Scan for the cell matching the given text and deliver its (x, y) coordinate at center. 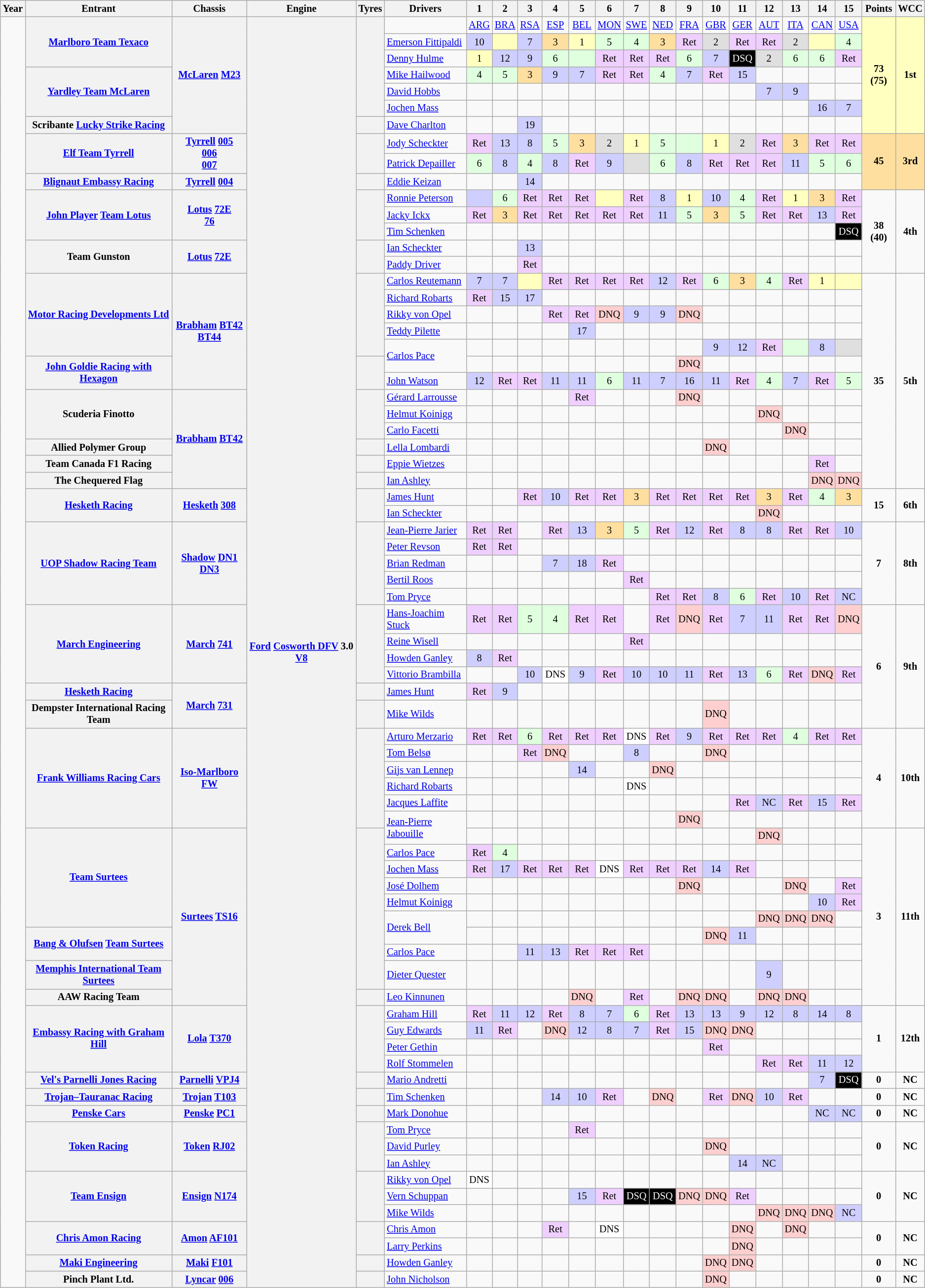
Embassy Racing with Graham Hill (99, 1038)
Blignaut Embassy Racing (99, 181)
Mike Hailwood (425, 75)
Surtees TS16 (209, 916)
9th (910, 666)
Carlo Facetti (425, 430)
Chris Amon (425, 1229)
Lola T370 (209, 1038)
Lella Lombardi (425, 447)
12th (910, 1038)
SWE (636, 25)
Vern Schuppan (425, 1196)
Jody Scheckter (425, 143)
Year (13, 8)
John Player Team Lotus (99, 215)
ITA (796, 25)
35 (879, 381)
Dempster International Racing Team (99, 714)
UOP Shadow Racing Team (99, 563)
Dieter Quester (425, 974)
WCC (910, 8)
Peter Gethin (425, 1047)
Leo Kinnunen (425, 997)
38 (40) (879, 231)
4th (910, 231)
David Hobbs (425, 92)
Team Gunston (99, 256)
Graham Hill (425, 1014)
Guy Edwards (425, 1030)
ESP (555, 25)
March Engineering (99, 644)
Maki Engineering (99, 1263)
AAW Racing Team (99, 997)
Eppie Wietzes (425, 464)
Team Canada F1 Racing (99, 464)
Team Ensign (99, 1196)
Carlos Reutemann (425, 281)
Hesketh 308 (209, 505)
1st (910, 75)
Jacques Laffite (425, 803)
Gijs van Lennep (425, 770)
Shadow DN1DN3 (209, 563)
5th (910, 381)
NED (663, 25)
Ronnie Peterson (425, 198)
ARG (480, 25)
Ensign N174 (209, 1196)
Pinch Plant Ltd. (99, 1279)
Dave Charlton (425, 125)
Brabham BT42BT44 (209, 331)
18 (582, 563)
John Watson (425, 381)
CAN (822, 25)
AUT (769, 25)
Memphis International Team Surtees (99, 974)
Paddy Driver (425, 265)
Larry Perkins (425, 1246)
Jacky Ickx (425, 215)
11th (910, 916)
Reine Wisell (425, 642)
Points (879, 8)
Lotus 72E (209, 256)
March 731 (209, 705)
GER (742, 25)
Scuderia Finotto (99, 414)
Team Surtees (99, 877)
March 741 (209, 644)
Trojan–Tauranac Racing (99, 1097)
Brabham BT42 (209, 439)
Penske PC1 (209, 1113)
Frank Williams Racing Cars (99, 778)
Vel's Parnelli Jones Racing (99, 1080)
Patrick Depailler (425, 163)
Ford Cosworth DFV 3.0 V8 (301, 652)
Rolf Stommelen (425, 1064)
Marlboro Team Texaco (99, 41)
Hans-Joachim Stuck (425, 619)
Bertil Roos (425, 580)
GBR (716, 25)
Drivers (425, 8)
Entrant (99, 8)
3rd (910, 162)
MON (609, 25)
Yardley Team McLaren (99, 92)
10th (910, 778)
Vittorio Brambilla (425, 675)
USA (849, 25)
John Nicholson (425, 1279)
FRA (689, 25)
Peter Revson (425, 547)
Maki F101 (209, 1263)
Tyres (370, 8)
Tom Belsø (425, 753)
73 (75) (879, 75)
Brian Redman (425, 563)
Teddy Pilette (425, 331)
Token Racing (99, 1146)
Jean-Pierre Jarier (425, 530)
Eddie Keizan (425, 181)
BEL (582, 25)
RSA (530, 25)
David Purley (425, 1146)
McLaren M23 (209, 75)
Penske Cars (99, 1113)
Jean-Pierre Jabouille (425, 827)
19 (530, 125)
Arturo Merzario (425, 736)
Scribante Lucky Strike Racing (99, 125)
Gérard Larrousse (425, 397)
Elf Team Tyrrell (99, 153)
Engine (301, 8)
Token RJ02 (209, 1146)
Iso-Marlboro FW (209, 778)
Denny Hulme (425, 58)
BRA (505, 25)
8th (910, 563)
Chassis (209, 8)
Parnelli VPJ4 (209, 1080)
Emerson Fittipaldi (425, 42)
Chris Amon Racing (99, 1238)
Mark Donohue (425, 1113)
Derek Bell (425, 927)
Motor Racing Developments Ltd (99, 314)
Trojan T103 (209, 1097)
Lyncar 006 (209, 1279)
Allied Polymer Group (99, 447)
Lotus 72E76 (209, 215)
Bang & Olufsen Team Surtees (99, 944)
John Goldie Racing with Hexagon (99, 372)
Tyrrell 004 (209, 181)
The Chequered Flag (99, 480)
Tyrrell 005006007 (209, 153)
45 (879, 162)
Amon AF101 (209, 1238)
Mario Andretti (425, 1080)
6th (910, 505)
José Dolhem (425, 886)
